Find where the given text appears and provide that cell's center as (x, y) coordinate. 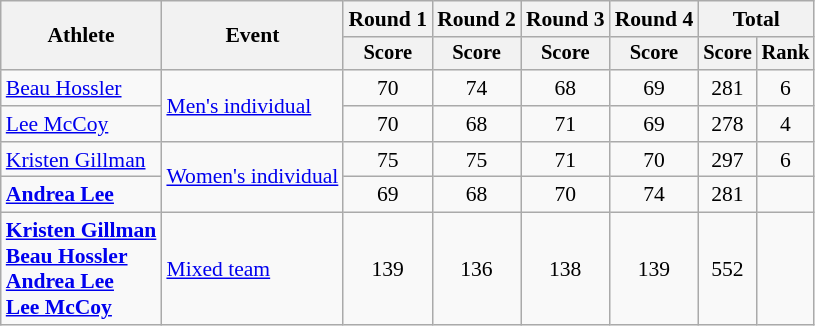
Andrea Lee (82, 195)
Total (756, 19)
Women's individual (252, 178)
Beau Hossler (82, 88)
Kristen GillmanBeau HosslerAndrea LeeLee McCoy (82, 269)
278 (727, 124)
4 (786, 124)
Round 4 (654, 19)
552 (727, 269)
Rank (786, 54)
Kristen Gillman (82, 160)
Round 3 (566, 19)
Athlete (82, 36)
Round 1 (388, 19)
297 (727, 160)
138 (566, 269)
Round 2 (476, 19)
136 (476, 269)
Lee McCoy (82, 124)
Mixed team (252, 269)
Event (252, 36)
Men's individual (252, 106)
